Determine the [x, y] coordinate at the center of the cell enclosing the given text.  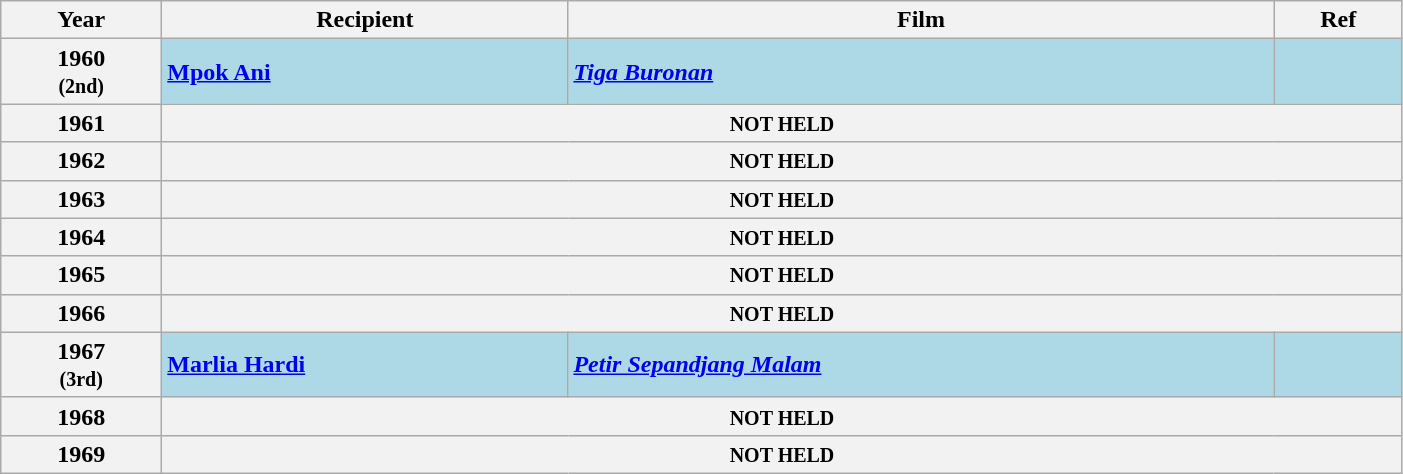
Film [921, 20]
1961 [82, 123]
1960(2nd) [82, 72]
1962 [82, 161]
1963 [82, 199]
Petir Sepandjang Malam [921, 364]
Year [82, 20]
Mpok Ani [365, 72]
Recipient [365, 20]
1966 [82, 313]
1969 [82, 454]
Marlia Hardi [365, 364]
Ref [1338, 20]
Tiga Buronan [921, 72]
1964 [82, 237]
1965 [82, 275]
1968 [82, 416]
1967(3rd) [82, 364]
